Determine the [X, Y] coordinate at the center of the cell enclosing the given text.  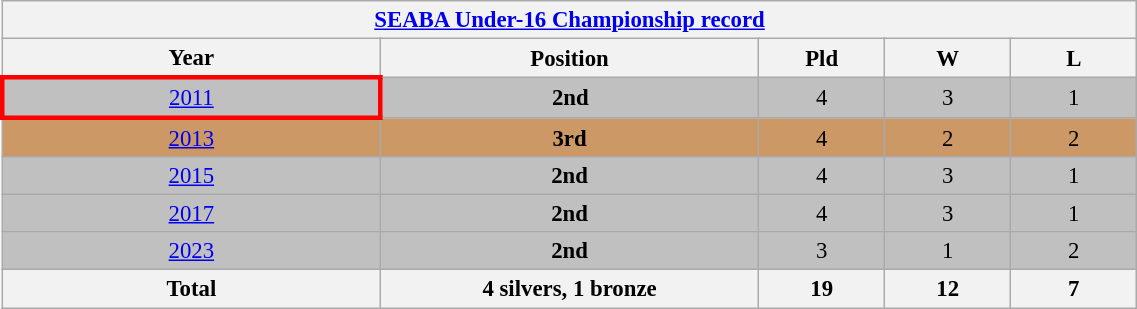
Year [191, 58]
L [1074, 58]
2023 [191, 251]
12 [948, 289]
7 [1074, 289]
2011 [191, 98]
Position [569, 58]
Total [191, 289]
4 silvers, 1 bronze [569, 289]
SEABA Under-16 Championship record [570, 20]
2013 [191, 138]
Pld [822, 58]
2017 [191, 214]
2015 [191, 176]
3rd [569, 138]
19 [822, 289]
W [948, 58]
